Determine the [x, y] coordinate at the center of the cell enclosing the given text.  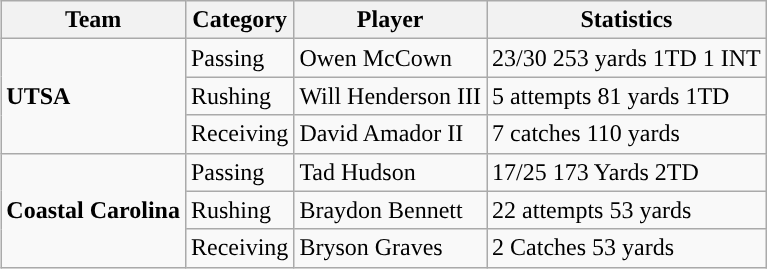
17/25 173 Yards 2TD [627, 172]
UTSA [94, 96]
Category [239, 20]
Braydon Bennett [390, 210]
22 attempts 53 yards [627, 210]
Bryson Graves [390, 248]
Owen McCown [390, 58]
Statistics [627, 20]
David Amador II [390, 134]
7 catches 110 yards [627, 134]
Player [390, 20]
Will Henderson III [390, 96]
23/30 253 yards 1TD 1 INT [627, 58]
2 Catches 53 yards [627, 248]
Coastal Carolina [94, 210]
5 attempts 81 yards 1TD [627, 96]
Team [94, 20]
Tad Hudson [390, 172]
